Output the [X, Y] coordinate of the center of the cell containing the given text.  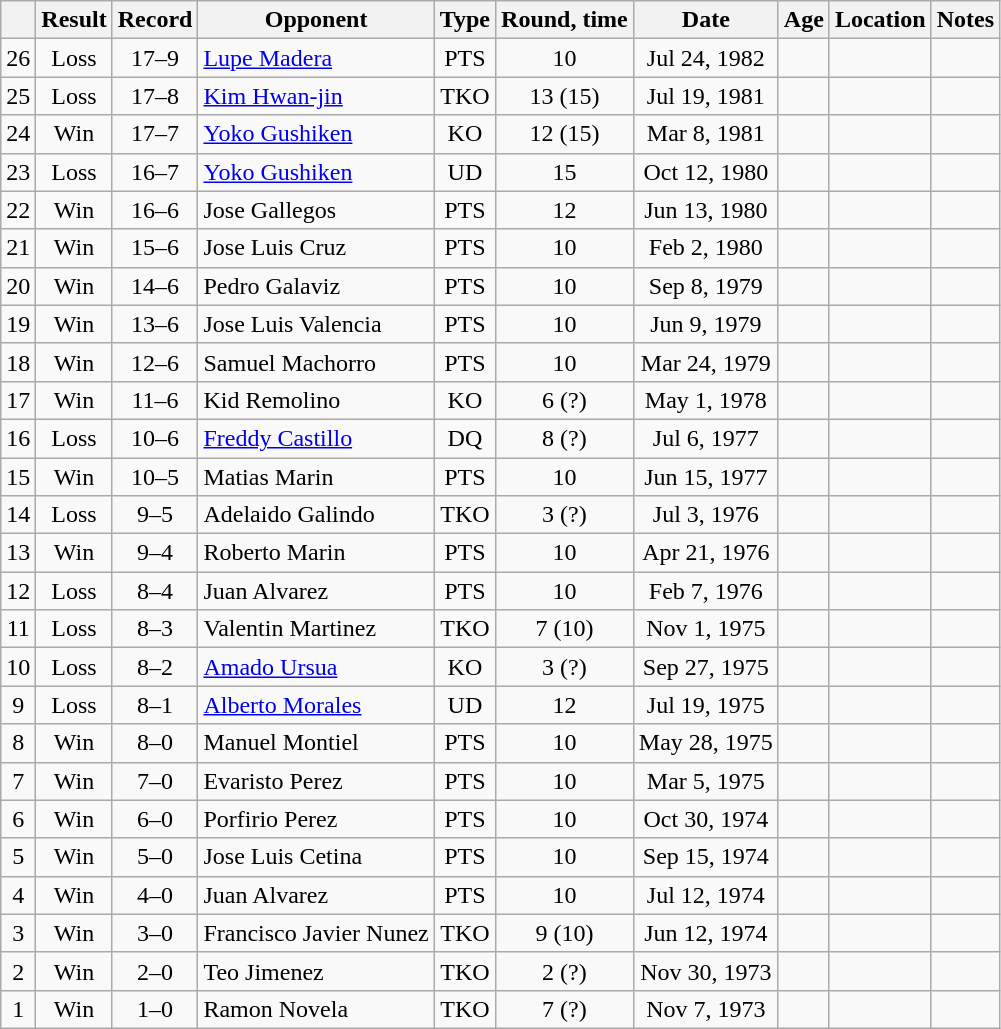
Jul 19, 1981 [706, 96]
Feb 7, 1976 [706, 591]
12 (15) [565, 134]
10–6 [155, 438]
Adelaido Galindo [316, 515]
Jose Luis Cruz [316, 248]
17–9 [155, 58]
Jose Luis Cetina [316, 857]
19 [18, 324]
2 [18, 971]
Jul 12, 1974 [706, 895]
13 (15) [565, 96]
Sep 8, 1979 [706, 286]
24 [18, 134]
Amado Ursua [316, 667]
Oct 12, 1980 [706, 172]
Evaristo Perez [316, 781]
17–8 [155, 96]
Mar 24, 1979 [706, 362]
Result [74, 20]
Sep 27, 1975 [706, 667]
Matias Marin [316, 477]
6–0 [155, 819]
8–1 [155, 705]
Record [155, 20]
Kid Remolino [316, 400]
Lupe Madera [316, 58]
3–0 [155, 933]
2 (?) [565, 971]
Jun 12, 1974 [706, 933]
5 [18, 857]
16–6 [155, 210]
4 [18, 895]
Ramon Novela [316, 1009]
14 [18, 515]
Nov 30, 1973 [706, 971]
Pedro Galaviz [316, 286]
Round, time [565, 20]
Jun 13, 1980 [706, 210]
14–6 [155, 286]
Nov 1, 1975 [706, 629]
17–7 [155, 134]
25 [18, 96]
10–5 [155, 477]
Jul 6, 1977 [706, 438]
DQ [464, 438]
1–0 [155, 1009]
23 [18, 172]
Jun 9, 1979 [706, 324]
5–0 [155, 857]
9 (10) [565, 933]
Jose Luis Valencia [316, 324]
May 28, 1975 [706, 743]
18 [18, 362]
1 [18, 1009]
Samuel Machorro [316, 362]
Francisco Javier Nunez [316, 933]
3 [18, 933]
8 (?) [565, 438]
4–0 [155, 895]
Mar 8, 1981 [706, 134]
7 (10) [565, 629]
Date [706, 20]
2–0 [155, 971]
Manuel Montiel [316, 743]
21 [18, 248]
8–4 [155, 591]
16 [18, 438]
Porfirio Perez [316, 819]
Age [804, 20]
Freddy Castillo [316, 438]
Oct 30, 1974 [706, 819]
8–0 [155, 743]
Mar 5, 1975 [706, 781]
20 [18, 286]
May 1, 1978 [706, 400]
Notes [965, 20]
Jul 19, 1975 [706, 705]
Jose Gallegos [316, 210]
Jul 24, 1982 [706, 58]
Feb 2, 1980 [706, 248]
8 [18, 743]
Jul 3, 1976 [706, 515]
9–4 [155, 553]
26 [18, 58]
17 [18, 400]
Opponent [316, 20]
11–6 [155, 400]
Sep 15, 1974 [706, 857]
Location [880, 20]
7 [18, 781]
16–7 [155, 172]
9–5 [155, 515]
6 (?) [565, 400]
Valentin Martinez [316, 629]
8–3 [155, 629]
6 [18, 819]
11 [18, 629]
Alberto Morales [316, 705]
7–0 [155, 781]
Teo Jimenez [316, 971]
Type [464, 20]
Jun 15, 1977 [706, 477]
22 [18, 210]
13 [18, 553]
Roberto Marin [316, 553]
12–6 [155, 362]
8–2 [155, 667]
9 [18, 705]
Kim Hwan-jin [316, 96]
13–6 [155, 324]
15–6 [155, 248]
Nov 7, 1973 [706, 1009]
Apr 21, 1976 [706, 553]
7 (?) [565, 1009]
